Extract the [X, Y] coordinate from the center of the cell holding the provided text.  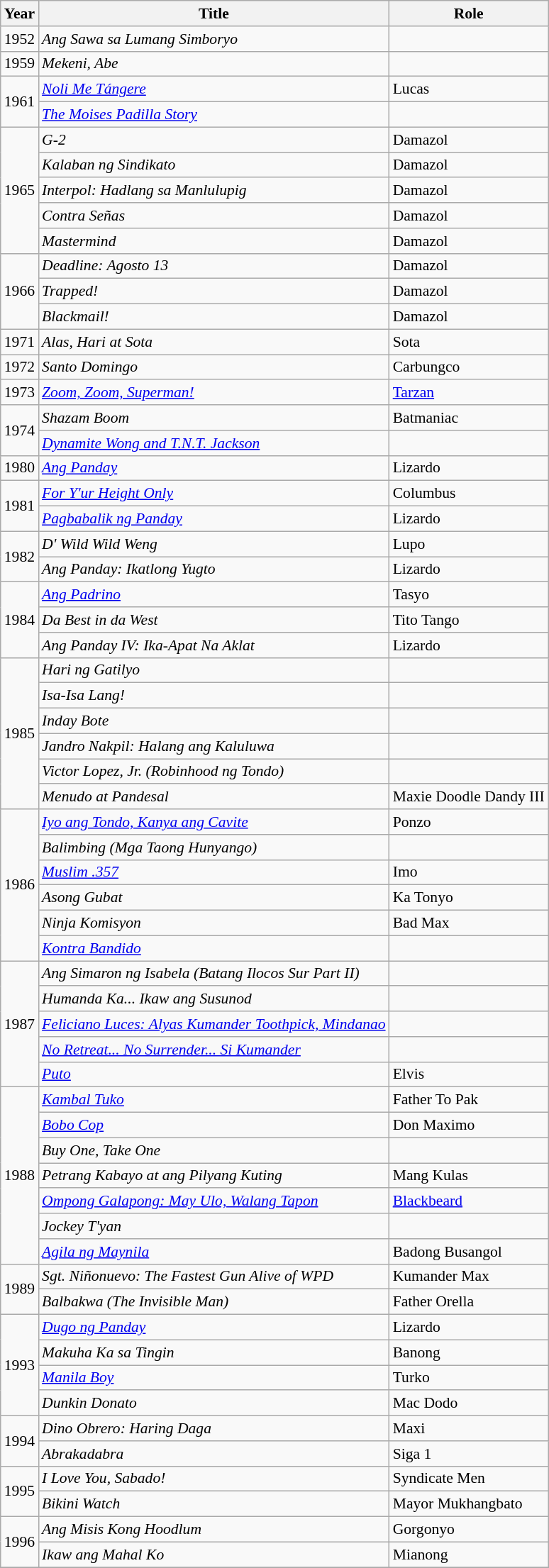
Don Maximo [469, 1125]
Mastermind [214, 241]
Kontra Bandido [214, 948]
Ka Tonyo [469, 898]
Ang Simaron ng Isabela (Batang Ilocos Sur Part II) [214, 974]
Mekeni, Abe [214, 64]
Trapped! [214, 291]
1988 [20, 1176]
Ompong Galapong: May Ulo, Walang Tapon [214, 1201]
Muslim .357 [214, 872]
Tasyo [469, 595]
1993 [20, 1365]
Blackmail! [214, 317]
Ang Panday IV: Ika-Apat Na Aklat [214, 645]
Ponzo [469, 822]
Iyo ang Tondo, Kanya ang Cavite [214, 822]
Imo [469, 872]
Shazam Boom [214, 418]
Mayor Mukhangbato [469, 1504]
1996 [20, 1542]
Bikini Watch [214, 1504]
Badong Busangol [469, 1252]
Year [20, 13]
Jandro Nakpil: Halang ang Kaluluwa [214, 746]
Ninja Komisyon [214, 923]
Menudo at Pandesal [214, 797]
1965 [20, 190]
Father Orella [469, 1302]
Blackbeard [469, 1201]
Balimbing (Mga Taong Hunyango) [214, 847]
1986 [20, 885]
1952 [20, 39]
Lucas [469, 89]
Balbakwa (The Invisible Man) [214, 1302]
1959 [20, 64]
Dynamite Wong and T.N.T. Jackson [214, 443]
Banong [469, 1352]
1971 [20, 342]
Father To Pak [469, 1100]
Maxie Doodle Dandy III [469, 797]
1974 [20, 430]
1972 [20, 367]
Da Best in da West [214, 620]
Lupo [469, 544]
Dunkin Donato [214, 1403]
Dugo ng Panday [214, 1328]
Isa-Isa Lang! [214, 696]
Syndicate Men [469, 1479]
Santo Domingo [214, 367]
Title [214, 13]
Humanda Ka... Ikaw ang Susunod [214, 999]
Interpol: Hadlang sa Manlulupig [214, 191]
Elvis [469, 1074]
Mianong [469, 1555]
Makuha Ka sa Tingin [214, 1352]
Mang Kulas [469, 1176]
Sota [469, 342]
1982 [20, 556]
Carbungco [469, 367]
1994 [20, 1441]
Bad Max [469, 923]
Ikaw ang Mahal Ko [214, 1555]
Siga 1 [469, 1454]
Ang Misis Kong Hoodlum [214, 1530]
Columbus [469, 494]
Dino Obrero: Haring Daga [214, 1428]
G-2 [214, 140]
Noli Me Tángere [214, 89]
D' Wild Wild Weng [214, 544]
1973 [20, 393]
1984 [20, 620]
For Y'ur Height Only [214, 494]
No Retreat... No Surrender... Si Kumander [214, 1050]
Abrakadabra [214, 1454]
1995 [20, 1491]
Asong Gubat [214, 898]
Agila ng Maynila [214, 1252]
Manila Boy [214, 1378]
Buy One, Take One [214, 1150]
1987 [20, 1024]
Ang Panday: Ikatlong Yugto [214, 569]
Sgt. Niñonuevo: The Fastest Gun Alive of WPD [214, 1277]
Maxi [469, 1428]
Kambal Tuko [214, 1100]
1989 [20, 1289]
1980 [20, 468]
1985 [20, 733]
Jockey T'yan [214, 1226]
Hari ng Gatilyo [214, 670]
Mac Dodo [469, 1403]
Tarzan [469, 393]
Kumander Max [469, 1277]
Victor Lopez, Jr. (Robinhood ng Tondo) [214, 772]
Inday Bote [214, 721]
1966 [20, 291]
Alas, Hari at Sota [214, 342]
Puto [214, 1074]
1981 [20, 506]
Batmaniac [469, 418]
Ang Sawa sa Lumang Simboryo [214, 39]
Pagbabalik ng Panday [214, 519]
Feliciano Luces: Alyas Kumander Toothpick, Mindanao [214, 1024]
Deadline: Agosto 13 [214, 266]
Zoom, Zoom, Superman! [214, 393]
Ang Padrino [214, 595]
Ang Panday [214, 468]
Petrang Kabayo at ang Pilyang Kuting [214, 1176]
Turko [469, 1378]
1961 [20, 102]
Kalaban ng Sindikato [214, 165]
Contra Señas [214, 216]
The Moises Padilla Story [214, 115]
Tito Tango [469, 620]
Bobo Cop [214, 1125]
Role [469, 13]
I Love You, Sabado! [214, 1479]
Gorgonyo [469, 1530]
